Locate the cell with the specified text and output its (x, y) center coordinate. 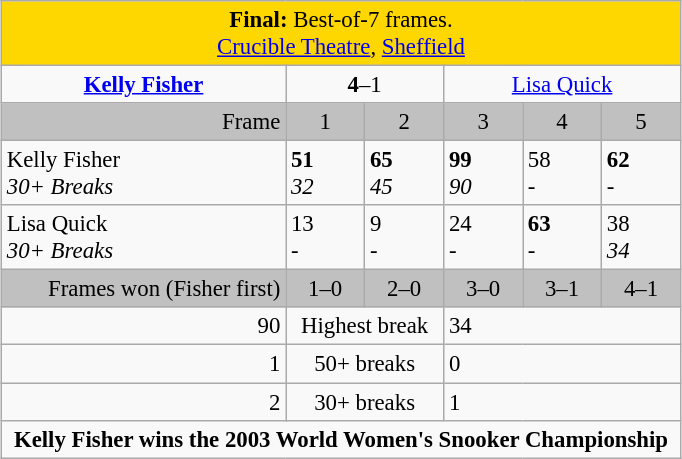
58- (562, 174)
Lisa Quick 30+ Breaks (143, 238)
Frames won (Fisher first) (143, 289)
0 (562, 364)
2–0 (404, 289)
5 (642, 122)
50+ breaks (365, 364)
9- (404, 238)
62- (642, 174)
Frame (143, 122)
13- (326, 238)
3–0 (484, 289)
Final: Best-of-7 frames. Crucible Theatre, Sheffield (340, 34)
90 (143, 327)
34 (562, 327)
30+ breaks (365, 402)
Kelly Fisher 30+ Breaks (143, 174)
6545 (404, 174)
3 (484, 122)
1–0 (326, 289)
63- (562, 238)
Lisa Quick (562, 85)
Kelly Fisher (143, 85)
4 (562, 122)
24- (484, 238)
Highest break (365, 327)
3–1 (562, 289)
Kelly Fisher wins the 2003 World Women's Snooker Championship (340, 439)
5132 (326, 174)
3834 (642, 238)
9990 (484, 174)
